Determine the (x, y) coordinate at the center of the cell enclosing the given text.  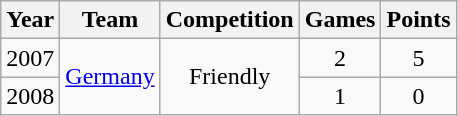
5 (418, 58)
Competition (230, 20)
Friendly (230, 77)
Year (30, 20)
1 (340, 96)
2008 (30, 96)
Games (340, 20)
Points (418, 20)
Team (110, 20)
0 (418, 96)
Germany (110, 77)
2007 (30, 58)
2 (340, 58)
